Return the [X, Y] coordinate for the center point of the cell that contains the specified text.  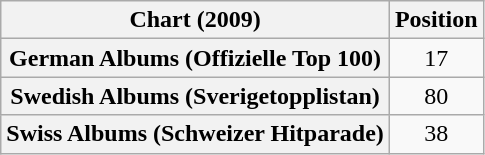
German Albums (Offizielle Top 100) [196, 58]
Swedish Albums (Sverigetopplistan) [196, 96]
Chart (2009) [196, 20]
80 [436, 96]
17 [436, 58]
38 [436, 134]
Swiss Albums (Schweizer Hitparade) [196, 134]
Position [436, 20]
